Provide the [x, y] coordinate of the cell's center where the given text is located.  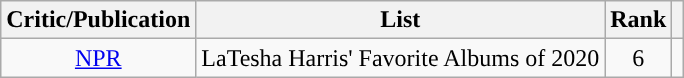
Critic/Publication [98, 20]
NPR [98, 58]
6 [638, 58]
Rank [638, 20]
List [400, 20]
LaTesha Harris' Favorite Albums of 2020 [400, 58]
